Detect which cell encompasses the target text, then output its [X, Y] center coordinate. 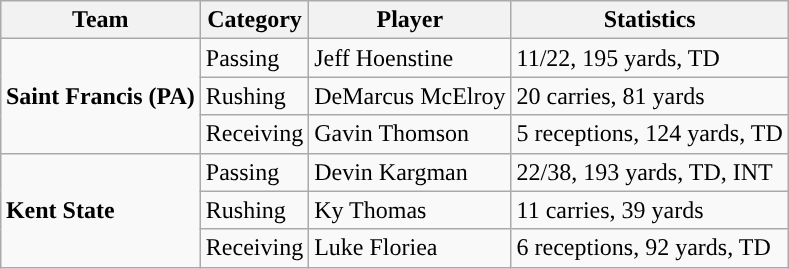
Team [100, 20]
DeMarcus McElroy [410, 96]
Player [410, 20]
Ky Thomas [410, 210]
Gavin Thomson [410, 134]
22/38, 193 yards, TD, INT [650, 172]
Devin Kargman [410, 172]
6 receptions, 92 yards, TD [650, 248]
Jeff Hoenstine [410, 58]
Saint Francis (PA) [100, 96]
Luke Floriea [410, 248]
Kent State [100, 210]
20 carries, 81 yards [650, 96]
Category [254, 20]
Statistics [650, 20]
5 receptions, 124 yards, TD [650, 134]
11 carries, 39 yards [650, 210]
11/22, 195 yards, TD [650, 58]
